Pinpoint the cell where the given text exists, returning its [x, y] midpoint coordinate. 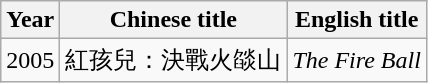
English title [357, 20]
Year [30, 20]
紅孩兒：決戰火燄山 [174, 60]
2005 [30, 60]
Chinese title [174, 20]
The Fire Ball [357, 60]
